Identify which cell holds the provided text, then report its [x, y] central coordinate. 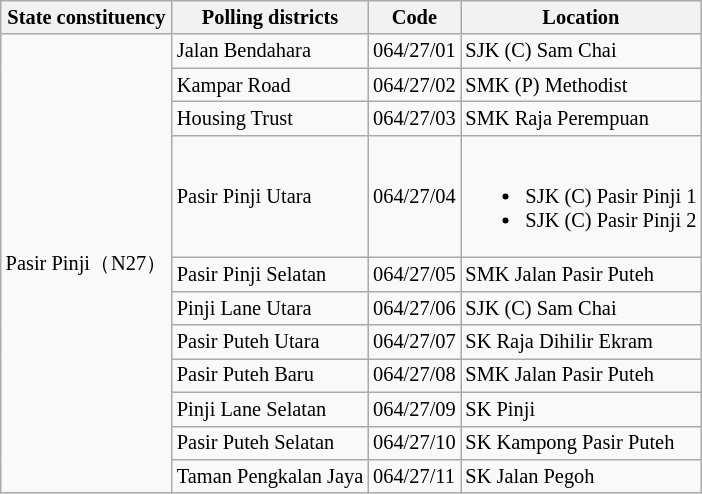
064/27/02 [414, 85]
Housing Trust [270, 118]
SK Raja Dihilir Ekram [582, 342]
Code [414, 17]
SK Jalan Pegoh [582, 476]
Pasir Pinji Utara [270, 196]
064/27/09 [414, 409]
SK Pinji [582, 409]
064/27/01 [414, 51]
Pasir Pinji Selatan [270, 274]
Taman Pengkalan Jaya [270, 476]
Location [582, 17]
Kampar Road [270, 85]
SK Kampong Pasir Puteh [582, 443]
Pinji Lane Selatan [270, 409]
Pasir Puteh Baru [270, 375]
064/27/08 [414, 375]
064/27/03 [414, 118]
Polling districts [270, 17]
064/27/04 [414, 196]
Pinji Lane Utara [270, 308]
State constituency [86, 17]
SJK (C) Pasir Pinji 1SJK (C) Pasir Pinji 2 [582, 196]
SMK Raja Perempuan [582, 118]
064/27/11 [414, 476]
SMK (P) Methodist [582, 85]
Pasir Puteh Selatan [270, 443]
Pasir Puteh Utara [270, 342]
064/27/06 [414, 308]
Pasir Pinji（N27） [86, 264]
Jalan Bendahara [270, 51]
064/27/10 [414, 443]
064/27/05 [414, 274]
064/27/07 [414, 342]
